Return [X, Y] of the center of cell containing provided text 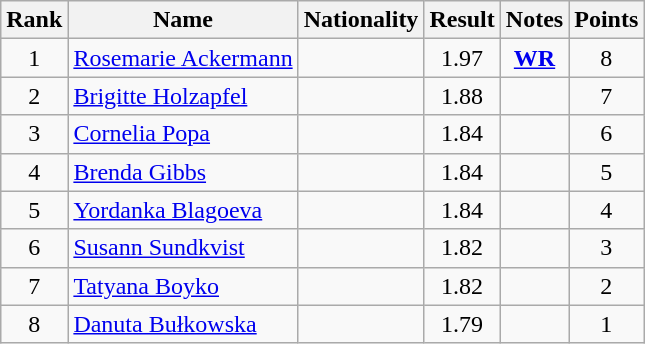
Brenda Gibbs [183, 172]
Result [462, 20]
WR [534, 58]
Yordanka Blagoeva [183, 210]
1.88 [462, 96]
Susann Sundkvist [183, 248]
Tatyana Boyko [183, 286]
Points [606, 20]
Rank [34, 20]
Danuta Bułkowska [183, 324]
Name [183, 20]
Nationality [361, 20]
Rosemarie Ackermann [183, 58]
1.79 [462, 324]
Notes [534, 20]
Cornelia Popa [183, 134]
1.97 [462, 58]
Brigitte Holzapfel [183, 96]
